Identify which cell holds the provided text, then report its (x, y) central coordinate. 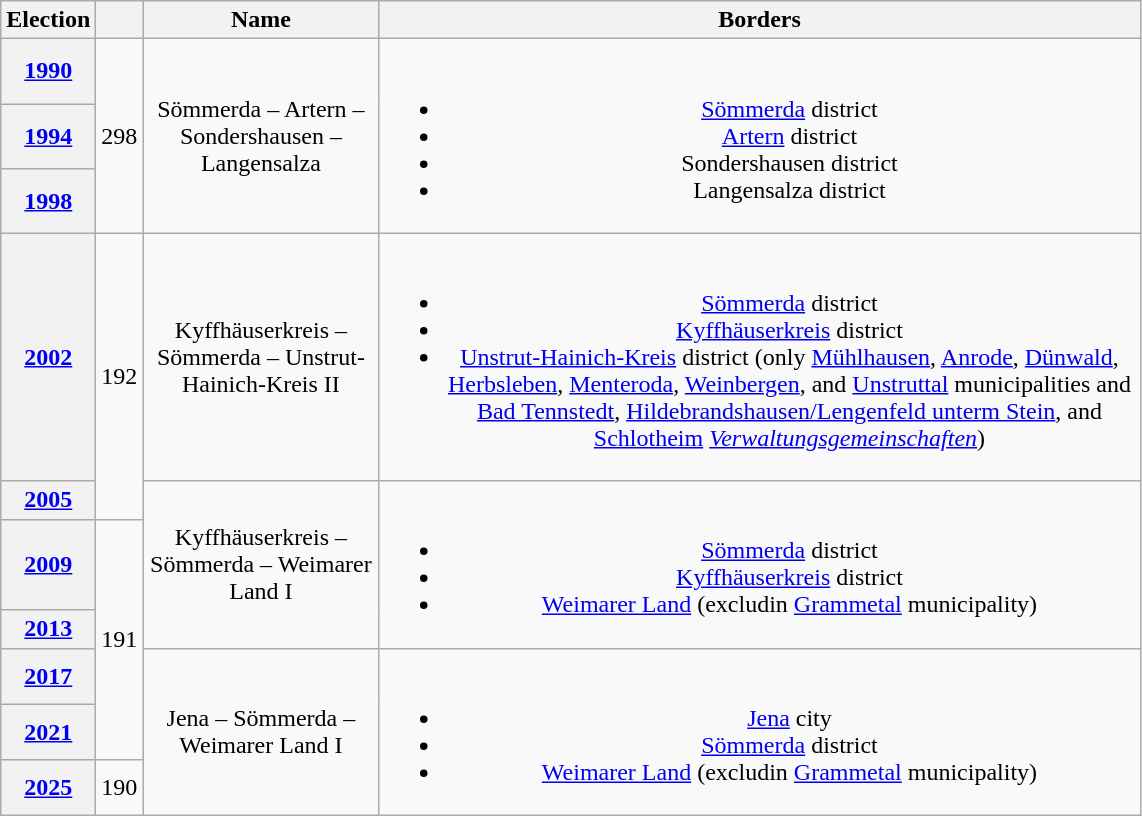
Jena citySömmerda districtWeimarer Land (excludin Grammetal municipality) (760, 732)
2025 (48, 787)
Kyffhäuserkreis – Sömmerda – Weimarer Land I (261, 564)
Sömmerda districtArtern districtSondershausen districtLangensalza district (760, 136)
2002 (48, 357)
Jena – Sömmerda – Weimarer Land I (261, 732)
2021 (48, 732)
298 (120, 136)
Name (261, 20)
Sömmerda districtKyffhäuserkreis districtWeimarer Land (excludin Grammetal municipality) (760, 564)
Election (48, 20)
Borders (760, 20)
Sömmerda – Artern – Sondershausen – Langensalza (261, 136)
2009 (48, 564)
2013 (48, 629)
Kyffhäuserkreis – Sömmerda – Unstrut-Hainich-Kreis II (261, 357)
1990 (48, 72)
2017 (48, 676)
1994 (48, 136)
190 (120, 787)
192 (120, 376)
1998 (48, 200)
2005 (48, 500)
191 (120, 639)
